Identify which cell holds the provided text, then report its [x, y] central coordinate. 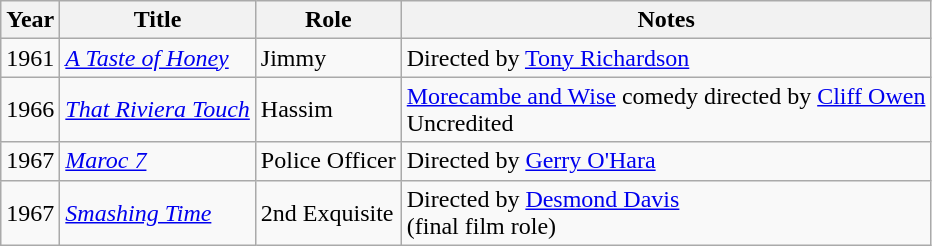
Morecambe and Wise comedy directed by Cliff OwenUncredited [666, 110]
Notes [666, 20]
Hassim [328, 110]
Directed by Tony Richardson [666, 58]
Directed by Desmond Davis(final film role) [666, 212]
Police Officer [328, 161]
Role [328, 20]
Jimmy [328, 58]
Title [158, 20]
1966 [30, 110]
That Riviera Touch [158, 110]
1961 [30, 58]
Maroc 7 [158, 161]
Directed by Gerry O'Hara [666, 161]
Year [30, 20]
2nd Exquisite [328, 212]
Smashing Time [158, 212]
A Taste of Honey [158, 58]
